Output the (X, Y) coordinate of the center of the cell containing the given text.  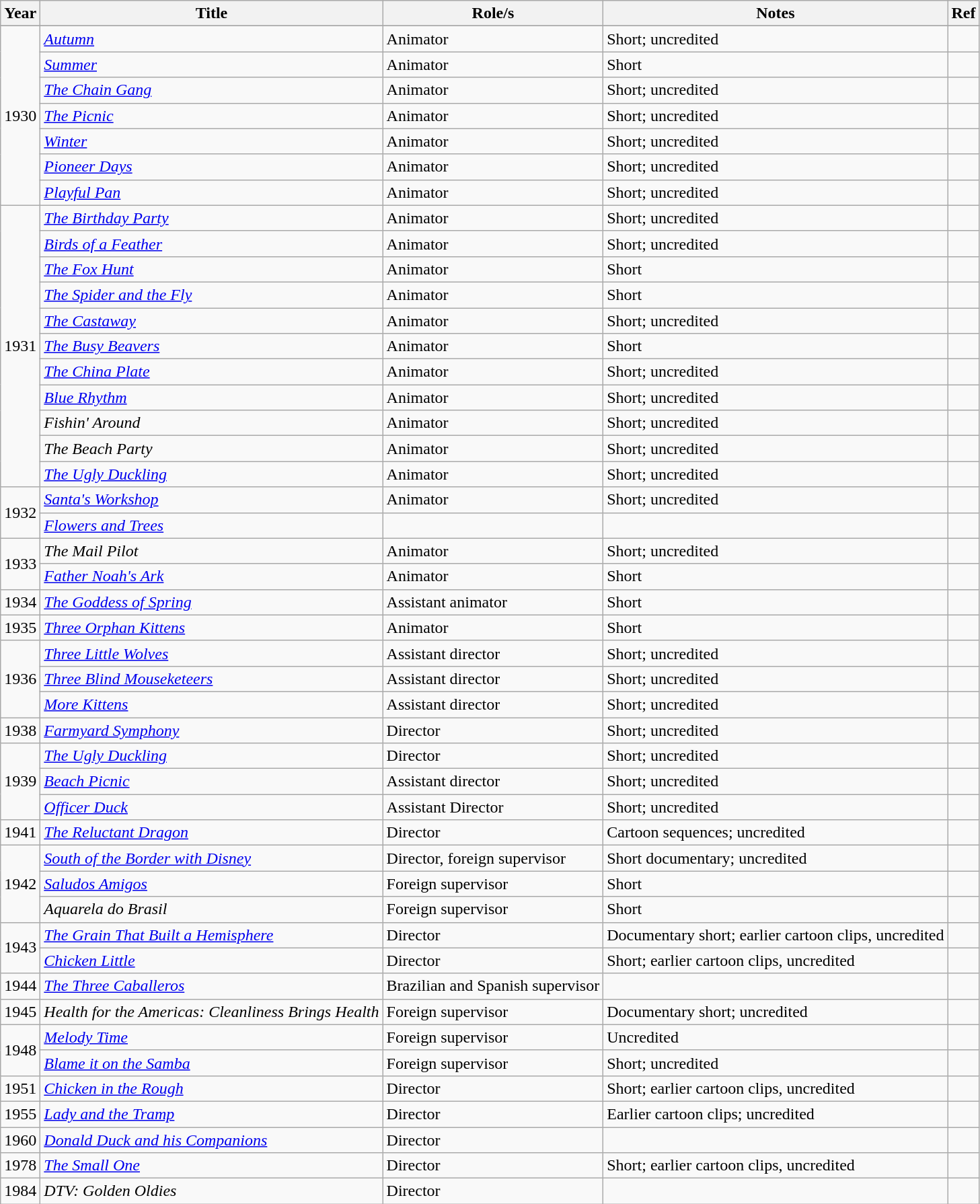
Title (211, 13)
Documentary short; earlier cartoon clips, uncredited (776, 935)
Earlier cartoon clips; uncredited (776, 1114)
Brazilian and Spanish supervisor (493, 986)
Summer (211, 65)
The Castaway (211, 321)
1936 (20, 679)
Melody Time (211, 1037)
1960 (20, 1140)
Santa's Workshop (211, 500)
The Chain Gang (211, 90)
Cartoon sequences; uncredited (776, 833)
The Busy Beavers (211, 346)
Documentary short; uncredited (776, 1012)
Short documentary; uncredited (776, 858)
The Reluctant Dragon (211, 833)
Fishin' Around (211, 423)
1930 (20, 116)
1932 (20, 513)
1941 (20, 833)
1933 (20, 564)
Three Orphan Kittens (211, 628)
1931 (20, 346)
Playful Pan (211, 192)
Director, foreign supervisor (493, 858)
The Fox Hunt (211, 269)
1934 (20, 602)
Blue Rhythm (211, 398)
1944 (20, 986)
The Goddess of Spring (211, 602)
Flowers and Trees (211, 525)
Role/s (493, 13)
The Beach Party (211, 449)
1939 (20, 782)
Three Little Wolves (211, 653)
Year (20, 13)
The Spider and the Fly (211, 295)
1938 (20, 730)
The Small One (211, 1166)
1955 (20, 1114)
Assistant animator (493, 602)
Pioneer Days (211, 167)
Assistant Director (493, 807)
Ref (963, 13)
The Mail Pilot (211, 551)
Winter (211, 141)
The China Plate (211, 372)
The Three Caballeros (211, 986)
Aquarela do Brasil (211, 909)
Officer Duck (211, 807)
1984 (20, 1191)
The Picnic (211, 116)
Father Noah's Ark (211, 576)
The Birthday Party (211, 218)
The Grain That Built a Hemisphere (211, 935)
Farmyard Symphony (211, 730)
Donald Duck and his Companions (211, 1140)
1978 (20, 1166)
1945 (20, 1012)
More Kittens (211, 704)
Health for the Americas: Cleanliness Brings Health (211, 1012)
1935 (20, 628)
Uncredited (776, 1037)
Blame it on the Samba (211, 1063)
Lady and the Tramp (211, 1114)
Birds of a Feather (211, 243)
DTV: Golden Oldies (211, 1191)
Saludos Amigos (211, 884)
Chicken in the Rough (211, 1088)
1943 (20, 948)
1948 (20, 1050)
Beach Picnic (211, 782)
Notes (776, 13)
Three Blind Mouseketeers (211, 679)
1942 (20, 884)
1951 (20, 1088)
Chicken Little (211, 961)
South of the Border with Disney (211, 858)
Autumn (211, 39)
